Provide the [x, y] coordinate of the cell's center where the given text is located.  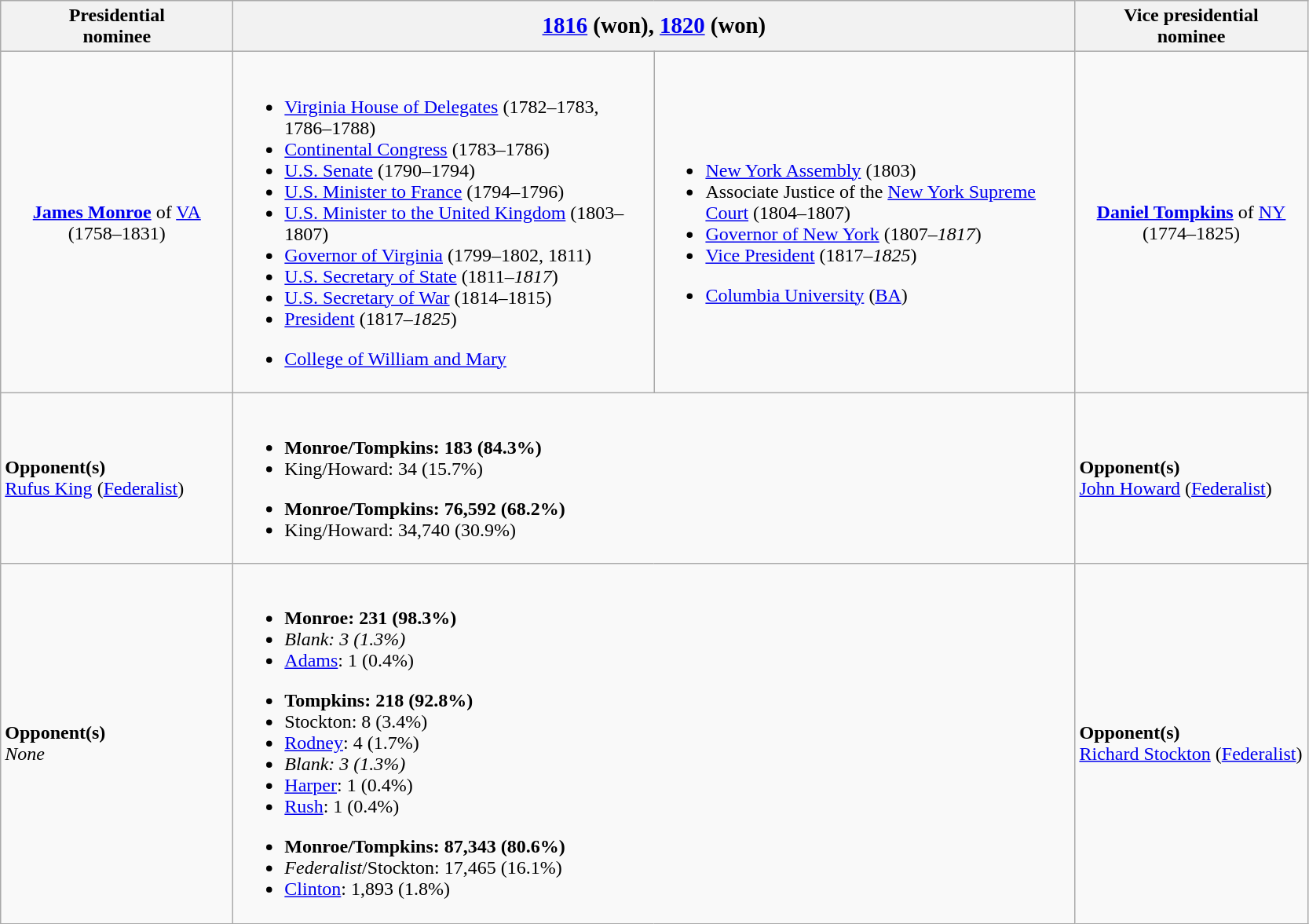
James Monroe of VA(1758–1831) [117, 222]
Monroe/Tompkins: 183 (84.3%)King/Howard: 34 (15.7%)Monroe/Tompkins: 76,592 (68.2%)King/Howard: 34,740 (30.9%) [654, 478]
Presidentialnominee [117, 27]
Opponent(s)Richard Stockton (Federalist) [1191, 743]
Opponent(s)Rufus King (Federalist) [117, 478]
Vice presidentialnominee [1191, 27]
1816 (won), 1820 (won) [654, 27]
Daniel Tompkins of NY(1774–1825) [1191, 222]
Opponent(s)None [117, 743]
Opponent(s)John Howard (Federalist) [1191, 478]
